From the cell containing the given text, extract its center point as [x, y] coordinate. 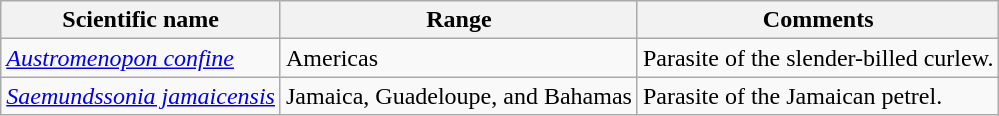
Comments [818, 20]
Scientific name [141, 20]
Americas [458, 58]
Range [458, 20]
Austromenopon confine [141, 58]
Parasite of the Jamaican petrel. [818, 96]
Parasite of the slender-billed curlew. [818, 58]
Jamaica, Guadeloupe, and Bahamas [458, 96]
Saemundssonia jamaicensis [141, 96]
